From the cell containing the given text, extract its center point as (X, Y) coordinate. 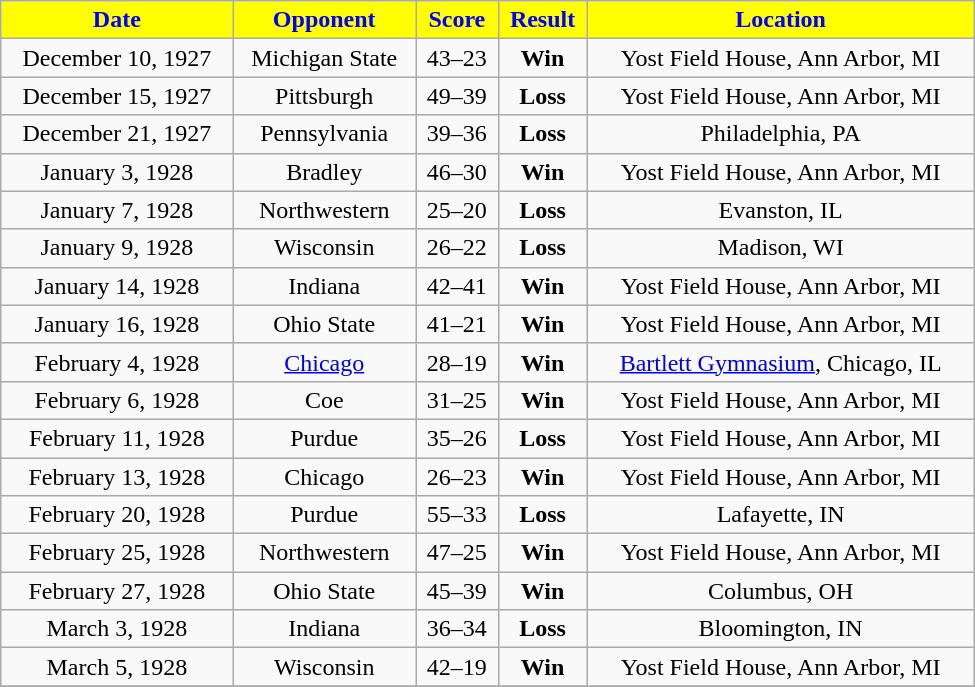
Location (780, 20)
January 16, 1928 (117, 324)
35–26 (458, 438)
February 25, 1928 (117, 553)
42–41 (458, 286)
42–19 (458, 667)
45–39 (458, 591)
26–23 (458, 477)
55–33 (458, 515)
December 21, 1927 (117, 134)
36–34 (458, 629)
46–30 (458, 172)
26–22 (458, 248)
Philadelphia, PA (780, 134)
43–23 (458, 58)
Bloomington, IN (780, 629)
Pittsburgh (324, 96)
January 14, 1928 (117, 286)
47–25 (458, 553)
March 5, 1928 (117, 667)
December 15, 1927 (117, 96)
Michigan State (324, 58)
Madison, WI (780, 248)
January 3, 1928 (117, 172)
Evanston, IL (780, 210)
Result (542, 20)
28–19 (458, 362)
Columbus, OH (780, 591)
January 7, 1928 (117, 210)
January 9, 1928 (117, 248)
February 20, 1928 (117, 515)
Pennsylvania (324, 134)
Coe (324, 400)
February 4, 1928 (117, 362)
Lafayette, IN (780, 515)
25–20 (458, 210)
February 6, 1928 (117, 400)
December 10, 1927 (117, 58)
31–25 (458, 400)
February 11, 1928 (117, 438)
Bradley (324, 172)
March 3, 1928 (117, 629)
Opponent (324, 20)
41–21 (458, 324)
Bartlett Gymnasium, Chicago, IL (780, 362)
39–36 (458, 134)
February 13, 1928 (117, 477)
February 27, 1928 (117, 591)
Score (458, 20)
Date (117, 20)
49–39 (458, 96)
